Determine the (x, y) coordinate at the center of the cell enclosing the given text.  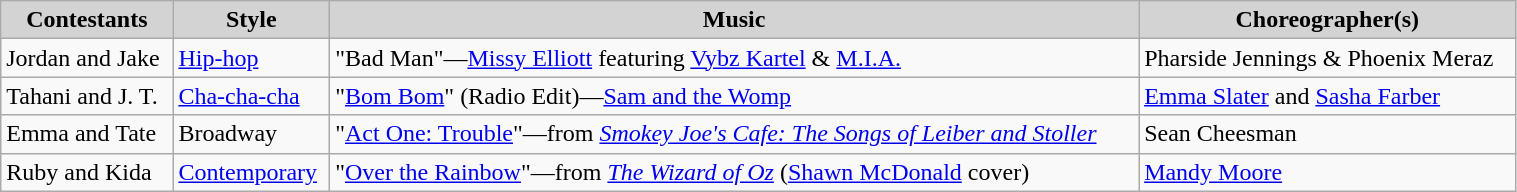
Contestants (87, 20)
Style (252, 20)
Ruby and Kida (87, 172)
Contemporary (252, 172)
Tahani and J. T. (87, 96)
"Bad Man"—Missy Elliott featuring Vybz Kartel & M.I.A. (734, 58)
"Over the Rainbow"—from The Wizard of Oz (Shawn McDonald cover) (734, 172)
Choreographer(s) (1328, 20)
Mandy Moore (1328, 172)
Hip-hop (252, 58)
"Bom Bom" (Radio Edit)—Sam and the Womp (734, 96)
Cha-cha-cha (252, 96)
"Act One: Trouble"—from Smokey Joe's Cafe: The Songs of Leiber and Stoller (734, 134)
Jordan and Jake (87, 58)
Music (734, 20)
Emma Slater and Sasha Farber (1328, 96)
Emma and Tate (87, 134)
Sean Cheesman (1328, 134)
Pharside Jennings & Phoenix Meraz (1328, 58)
Broadway (252, 134)
